From the cell containing the given text, extract its center point as (X, Y) coordinate. 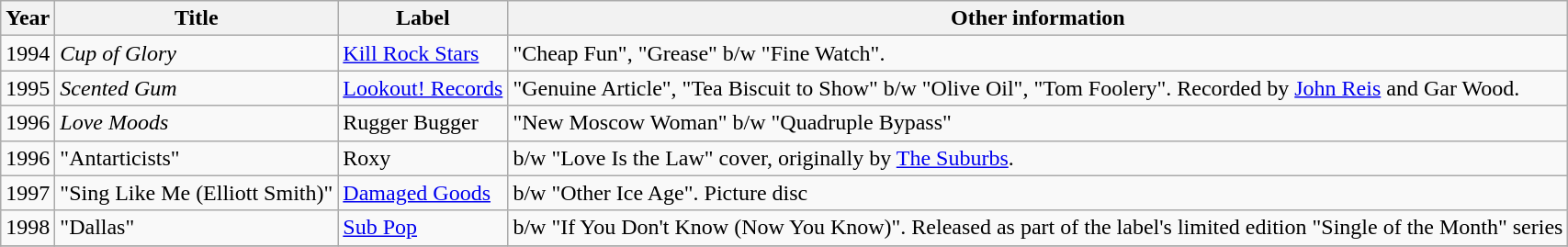
"Cheap Fun", "Grease" b/w "Fine Watch". (1038, 53)
b/w "Other Ice Age". Picture disc (1038, 193)
b/w "Love Is the Law" cover, originally by The Suburbs. (1038, 158)
"Genuine Article", "Tea Biscuit to Show" b/w "Olive Oil", "Tom Foolery". Recorded by John Reis and Gar Wood. (1038, 88)
Other information (1038, 18)
Damaged Goods (423, 193)
Title (197, 18)
"Dallas" (197, 228)
Rugger Bugger (423, 123)
Label (423, 18)
1997 (28, 193)
"Antarticists" (197, 158)
Roxy (423, 158)
Sub Pop (423, 228)
Kill Rock Stars (423, 53)
Lookout! Records (423, 88)
"New Moscow Woman" b/w "Quadruple Bypass" (1038, 123)
1994 (28, 53)
Cup of Glory (197, 53)
1998 (28, 228)
b/w "If You Don't Know (Now You Know)". Released as part of the label's limited edition "Single of the Month" series (1038, 228)
Year (28, 18)
"Sing Like Me (Elliott Smith)" (197, 193)
Scented Gum (197, 88)
Love Moods (197, 123)
1995 (28, 88)
